Scan for the cell matching the given text and deliver its [X, Y] coordinate at center. 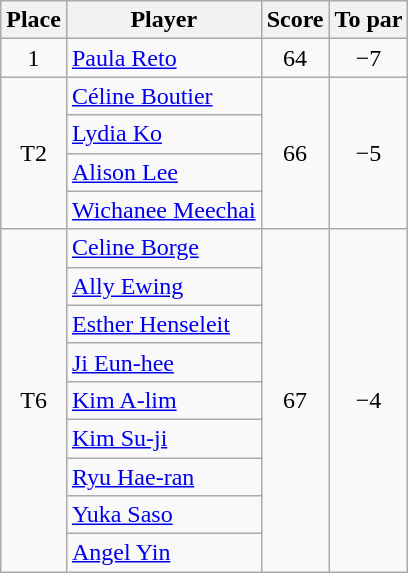
64 [295, 58]
Yuka Saso [164, 515]
Score [295, 20]
Ji Eun-hee [164, 362]
Celine Borge [164, 248]
Alison Lee [164, 172]
Esther Henseleit [164, 324]
Place [34, 20]
Ryu Hae-ran [164, 477]
T2 [34, 153]
66 [295, 153]
−4 [368, 400]
Kim A-lim [164, 400]
Lydia Ko [164, 134]
Kim Su-ji [164, 438]
Céline Boutier [164, 96]
Ally Ewing [164, 286]
Player [164, 20]
−5 [368, 153]
Wichanee Meechai [164, 210]
Paula Reto [164, 58]
67 [295, 400]
1 [34, 58]
T6 [34, 400]
Angel Yin [164, 553]
−7 [368, 58]
To par [368, 20]
